Pinpoint the cell where the given text exists, returning its [x, y] midpoint coordinate. 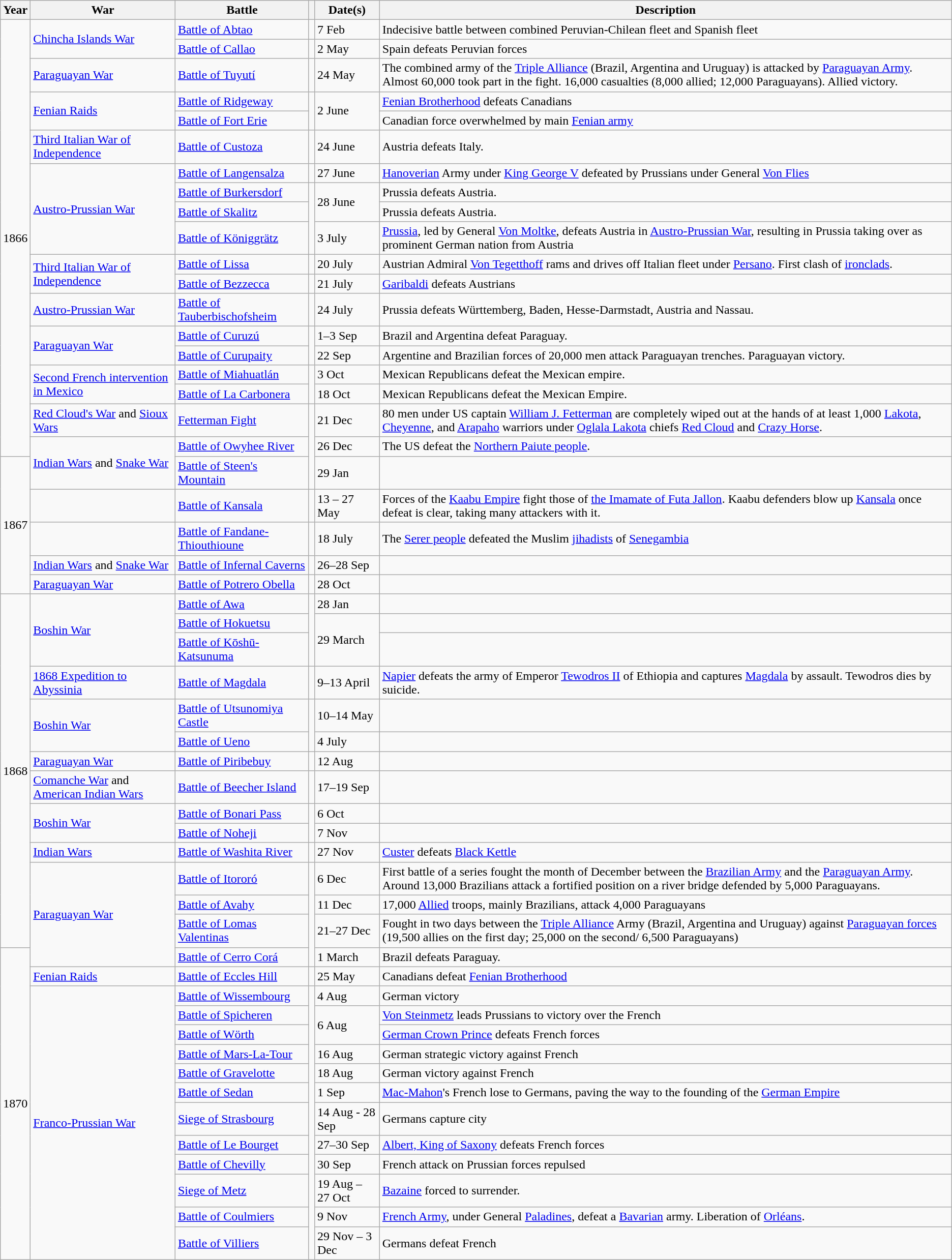
Battle of Burkersdorf [242, 192]
Battle of Infernal Caverns [242, 565]
Indecisive battle between combined Peruvian-Chilean fleet and Spanish fleet [665, 29]
27 June [347, 173]
Battle of Königgrätz [242, 238]
Mexican Republicans defeat the Mexican empire. [665, 375]
24 June [347, 146]
Year [15, 10]
1868 [15, 771]
24 July [347, 310]
Canadian force overwhelmed by main Fenian army [665, 121]
18 Oct [347, 394]
Battle of Cerro Corá [242, 957]
1867 [15, 525]
French Army, under General Paladines, defeat a Bavarian army. Liberation of Orléans. [665, 1217]
17–19 Sep [347, 787]
29 Nov – 3 Dec [347, 1243]
21 July [347, 283]
Second French intervention in Mexico [103, 384]
3 July [347, 238]
Battle of Lomas Valentinas [242, 931]
Date(s) [347, 10]
24 May [347, 75]
9–13 April [347, 682]
Battle of Awa [242, 604]
Battle of Miahuatlán [242, 375]
1866 [15, 238]
Description [665, 10]
6 Dec [347, 879]
10–14 May [347, 716]
The Serer people defeated the Muslim jihadists of Senegambia [665, 539]
German victory [665, 996]
22 Sep [347, 355]
Von Steinmetz leads Prussians to victory over the French [665, 1015]
Austria defeats Italy. [665, 146]
German victory against French [665, 1073]
Siege of Metz [242, 1191]
Battle of Ueno [242, 742]
Battle of Kōshū-Katsunuma [242, 649]
27 Nov [347, 852]
Battle of Washita River [242, 852]
Battle of La Carbonera [242, 394]
Hanoverian Army under King George V defeated by Prussians under General Von Flies [665, 173]
Battle of Villiers [242, 1243]
Battle of Ridgeway [242, 101]
Battle of Hokuetsu [242, 623]
Mexican Republicans defeat the Mexican Empire. [665, 394]
Battle of Langensalza [242, 173]
1868 Expedition to Abyssinia [103, 682]
29 March [347, 640]
The US defeat the Northern Paiute people. [665, 446]
Battle of Wörth [242, 1034]
7 Feb [347, 29]
Battle of Itororó [242, 879]
Battle of Magdala [242, 682]
Battle of Bezzecca [242, 283]
16 Aug [347, 1054]
25 May [347, 976]
18 July [347, 539]
Comanche War and American Indian Wars [103, 787]
4 July [347, 742]
2 June [347, 111]
Battle of Abtao [242, 29]
Siege of Strasbourg [242, 1119]
Red Cloud's War and Sioux Wars [103, 420]
Battle of Coulmiers [242, 1217]
4 Aug [347, 996]
19 Aug – 27 Oct [347, 1191]
6 Aug [347, 1025]
Battle of Kansala [242, 505]
Mac-Mahon's French lose to Germans, paving the way to the founding of the German Empire [665, 1093]
Battle of Tuyutí [242, 75]
26 Dec [347, 446]
Germans capture city [665, 1119]
Battle of Potrero Obella [242, 584]
Custer defeats Black Kettle [665, 852]
Battle of Fort Erie [242, 121]
Germans defeat French [665, 1243]
Battle of Noheji [242, 833]
Brazil and Argentina defeat Paraguay. [665, 336]
Battle of Bonari Pass [242, 814]
3 Oct [347, 375]
Canadians defeat Fenian Brotherhood [665, 976]
18 Aug [347, 1073]
Austrian Admiral Von Tegetthoff rams and drives off Italian fleet under Persano. First clash of ironclads. [665, 264]
Battle of Callao [242, 49]
Battle of Custoza [242, 146]
Napier defeats the army of Emperor Tewodros II of Ethiopia and captures Magdala by assault. Tewodros dies by suicide. [665, 682]
Prussia defeats Württemberg, Baden, Hesse-Darmstadt, Austria and Nassau. [665, 310]
Franco-Prussian War [103, 1123]
14 Aug - 28 Sep [347, 1119]
Battle of Lissa [242, 264]
Battle of Eccles Hill [242, 976]
Battle of Mars-La-Tour [242, 1054]
28 Jan [347, 604]
Garibaldi defeats Austrians [665, 283]
26–28 Sep [347, 565]
6 Oct [347, 814]
29 Jan [347, 473]
Battle of Beecher Island [242, 787]
12 Aug [347, 761]
1870 [15, 1103]
Battle of Owyhee River [242, 446]
1 Sep [347, 1093]
Brazil defeats Paraguay. [665, 957]
Albert, King of Saxony defeats French forces [665, 1145]
21–27 Dec [347, 931]
9 Nov [347, 1217]
17,000 Allied troops, mainly Brazilians, attack 4,000 Paraguayans [665, 905]
Battle of Le Bourget [242, 1145]
Indian Wars [103, 852]
German strategic victory against French [665, 1054]
German Crown Prince defeats French forces [665, 1034]
Battle of Gravelotte [242, 1073]
Battle [242, 10]
Battle of Tauberbischofsheim [242, 310]
Battle of Curupaity [242, 355]
French attack on Prussian forces repulsed [665, 1164]
Fetterman Fight [242, 420]
Battle of Spicheren [242, 1015]
21 Dec [347, 420]
Battle of Sedan [242, 1093]
11 Dec [347, 905]
War [103, 10]
28 June [347, 202]
Chincha Islands War [103, 39]
Fenian Brotherhood defeats Canadians [665, 101]
Argentine and Brazilian forces of 20,000 men attack Paraguayan trenches. Paraguayan victory. [665, 355]
Battle of Steen's Mountain [242, 473]
Bazaine forced to surrender. [665, 1191]
Battle of Fandane-Thiouthioune [242, 539]
13 – 27 May [347, 505]
Battle of Wissembourg [242, 996]
Battle of Utsunomiya Castle [242, 716]
Spain defeats Peruvian forces [665, 49]
28 Oct [347, 584]
Battle of Avahy [242, 905]
27–30 Sep [347, 1145]
Prussia, led by General Von Moltke, defeats Austria in Austro-Prussian War, resulting in Prussia taking over as prominent German nation from Austria [665, 238]
7 Nov [347, 833]
Battle of Chevilly [242, 1164]
2 May [347, 49]
1–3 Sep [347, 336]
1 March [347, 957]
20 July [347, 264]
30 Sep [347, 1164]
Battle of Skalitz [242, 212]
Battle of Curuzú [242, 336]
Battle of Piribebuy [242, 761]
